Identify which cell holds the provided text, then report its (X, Y) central coordinate. 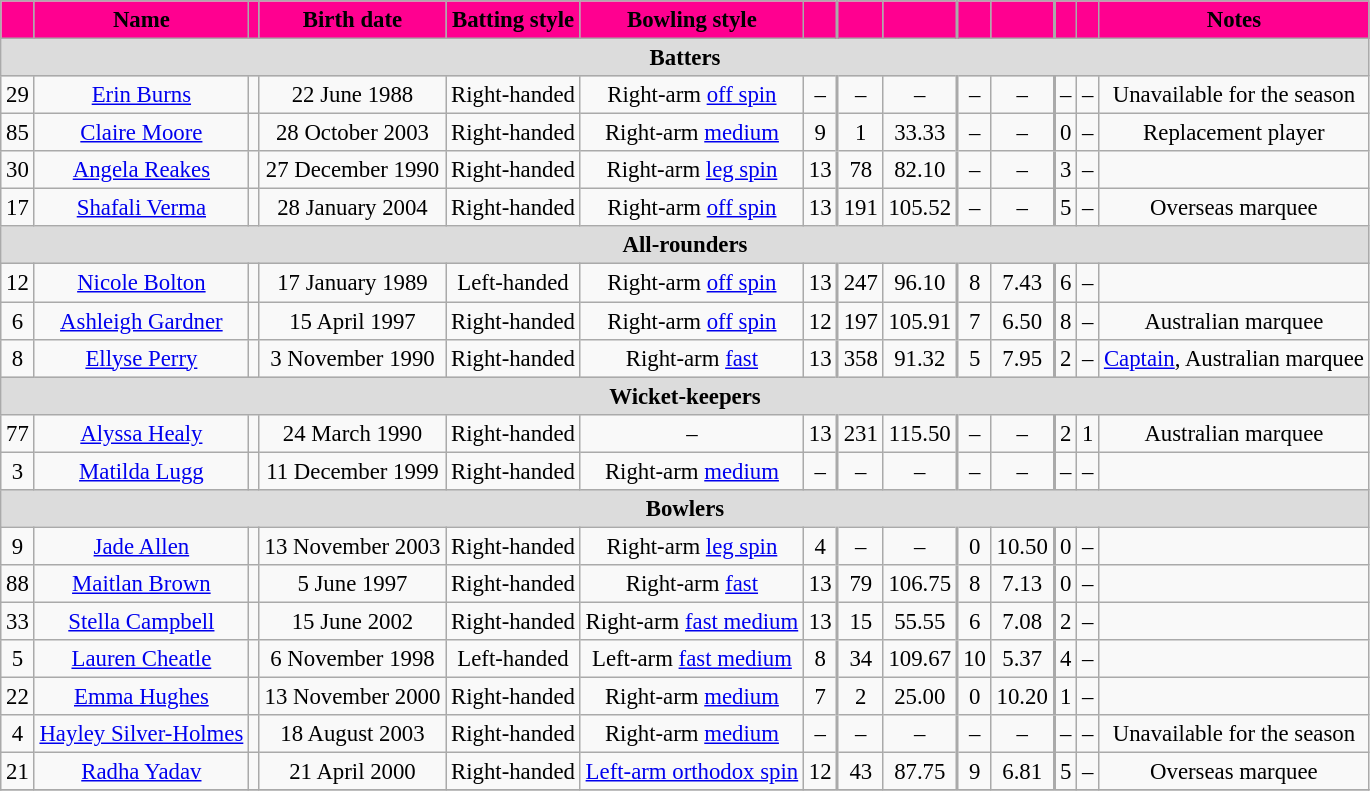
10.50 (1022, 546)
231 (861, 433)
88 (18, 584)
7.43 (1022, 283)
Notes (1234, 20)
7.08 (1022, 621)
27 December 1990 (352, 170)
5.37 (1022, 659)
Maitlan Brown (141, 584)
10 (974, 659)
Bowling style (692, 20)
11 December 1999 (352, 471)
33.33 (920, 133)
Batting style (514, 20)
Name (141, 20)
10.20 (1022, 697)
34 (861, 659)
30 (18, 170)
Jade Allen (141, 546)
13 November 2000 (352, 697)
Angela Reakes (141, 170)
358 (861, 358)
Ellyse Perry (141, 358)
79 (861, 584)
191 (861, 208)
33 (18, 621)
Batters (685, 58)
105.91 (920, 321)
15 April 1997 (352, 321)
91.32 (920, 358)
17 (18, 208)
Left-arm orthodox spin (692, 772)
Alyssa Healy (141, 433)
22 (18, 697)
Hayley Silver-Holmes (141, 734)
78 (861, 170)
5 June 1997 (352, 584)
85 (18, 133)
77 (18, 433)
Wicket-keepers (685, 396)
Emma Hughes (141, 697)
105.52 (920, 208)
18 August 2003 (352, 734)
17 January 1989 (352, 283)
13 November 2003 (352, 546)
96.10 (920, 283)
43 (861, 772)
28 January 2004 (352, 208)
21 April 2000 (352, 772)
Replacement player (1234, 133)
87.75 (920, 772)
21 (18, 772)
28 October 2003 (352, 133)
Lauren Cheatle (141, 659)
Left-arm fast medium (692, 659)
6.81 (1022, 772)
25.00 (920, 697)
247 (861, 283)
7.95 (1022, 358)
Erin Burns (141, 95)
15 June 2002 (352, 621)
3 November 1990 (352, 358)
6 November 1998 (352, 659)
82.10 (920, 170)
Radha Yadav (141, 772)
Captain, Australian marquee (1234, 358)
6.50 (1022, 321)
Right-arm fast medium (692, 621)
15 (861, 621)
106.75 (920, 584)
29 (18, 95)
Birth date (352, 20)
22 June 1988 (352, 95)
115.50 (920, 433)
24 March 1990 (352, 433)
109.67 (920, 659)
Stella Campbell (141, 621)
Shafali Verma (141, 208)
Ashleigh Gardner (141, 321)
Nicole Bolton (141, 283)
Claire Moore (141, 133)
All-rounders (685, 245)
7.13 (1022, 584)
55.55 (920, 621)
Matilda Lugg (141, 471)
Bowlers (685, 509)
197 (861, 321)
